For the text-containing cell, return its midpoint in [X, Y] coordinate format. 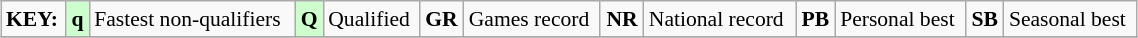
Fastest non-qualifiers [192, 19]
PB [816, 19]
National record [720, 19]
Games record [532, 19]
Qualified [371, 19]
Q [309, 19]
Personal best [900, 19]
NR [622, 19]
KEY: [34, 19]
q [78, 19]
GR [442, 19]
SB [985, 19]
Seasonal best [1070, 19]
